From the cell containing the given text, extract its center point as (X, Y) coordinate. 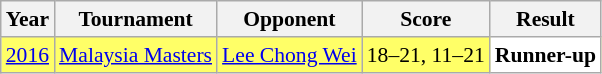
Tournament (136, 19)
Score (426, 19)
18–21, 11–21 (426, 55)
Result (546, 19)
Runner-up (546, 55)
Opponent (290, 19)
Lee Chong Wei (290, 55)
2016 (28, 55)
Year (28, 19)
Malaysia Masters (136, 55)
